Identify which cell holds the provided text, then report its (x, y) central coordinate. 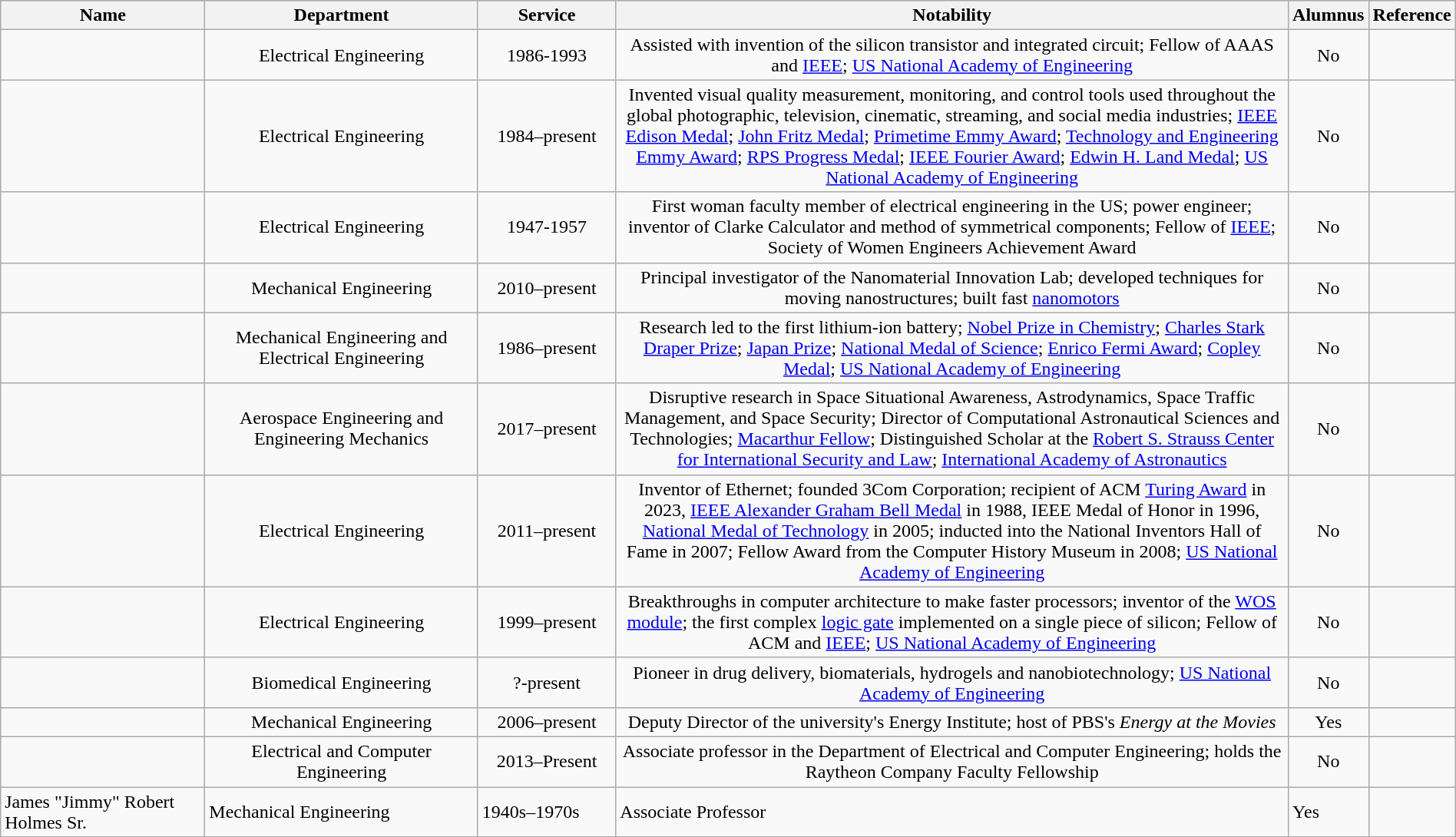
Associate professor in the Department of Electrical and Computer Engineering; holds the Raytheon Company Faculty Fellowship (952, 762)
Electrical and Computer Engineering (341, 762)
1999–present (547, 622)
2011–present (547, 531)
Pioneer in drug delivery, biomaterials, hydrogels and nanobiotechnology; US National Academy of Engineering (952, 682)
Mechanical Engineering and Electrical Engineering (341, 348)
2017–present (547, 428)
Deputy Director of the university's Energy Institute; host of PBS's Energy at the Movies (952, 722)
James "Jimmy" Robert Holmes Sr. (103, 811)
Name (103, 15)
Service (547, 15)
1984–present (547, 136)
Aerospace Engineering and Engineering Mechanics (341, 428)
?-present (547, 682)
1986–present (547, 348)
1947-1957 (547, 227)
Alumnus (1329, 15)
2013–Present (547, 762)
Assisted with invention of the silicon transistor and integrated circuit; Fellow of AAAS and IEEE; US National Academy of Engineering (952, 55)
Department (341, 15)
Biomedical Engineering (341, 682)
Notability (952, 15)
2006–present (547, 722)
Reference (1411, 15)
1986-1993 (547, 55)
2010–present (547, 287)
1940s–1970s (547, 811)
Associate Professor (952, 811)
Principal investigator of the Nanomaterial Innovation Lab; developed techniques for moving nanostructures; built fast nanomotors (952, 287)
